Capture the cell that displays the provided text and extract its [X, Y] central coordinate. 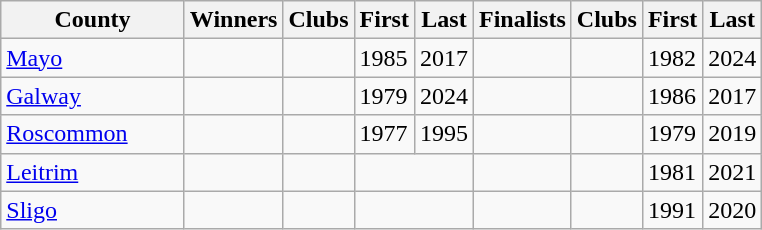
1985 [384, 58]
Finalists [523, 20]
Sligo [93, 210]
1977 [384, 134]
1986 [672, 96]
2021 [732, 172]
Mayo [93, 58]
County [93, 20]
Leitrim [93, 172]
Galway [93, 96]
1982 [672, 58]
2019 [732, 134]
1995 [444, 134]
2020 [732, 210]
Roscommon [93, 134]
1991 [672, 210]
1981 [672, 172]
Winners [234, 20]
